Provide the [x, y] coordinate of the cell's center where the given text is located.  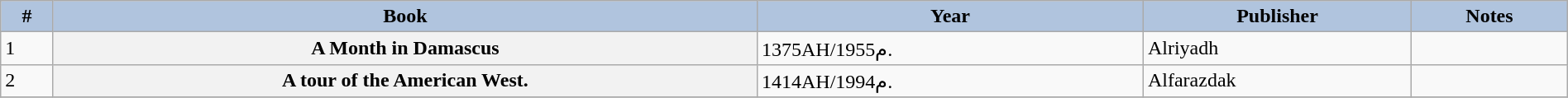
Book [405, 16]
Alfarazdak [1277, 81]
2 [27, 81]
1 [27, 49]
Year [949, 16]
# [27, 16]
Notes [1490, 16]
1375AH/1955م. [949, 49]
Alriyadh [1277, 49]
A Month in Damascus [405, 49]
A tour of the American West. [405, 81]
1414AH/1994م. [949, 81]
Publisher [1277, 16]
